Find where the given text appears and provide that cell's center as [X, Y] coordinate. 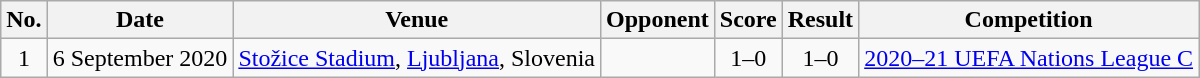
Venue [417, 20]
Result [820, 20]
No. [24, 20]
1 [24, 58]
Competition [1029, 20]
Stožice Stadium, Ljubljana, Slovenia [417, 58]
2020–21 UEFA Nations League C [1029, 58]
6 September 2020 [140, 58]
Score [748, 20]
Opponent [658, 20]
Date [140, 20]
